Search for the cell housing the specified text and yield its [x, y] center coordinate. 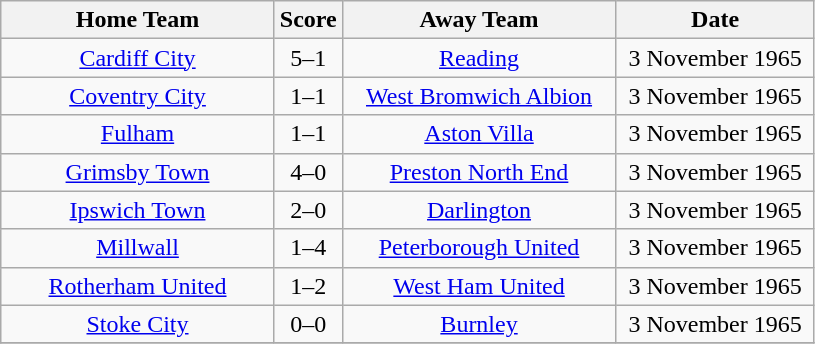
Grimsby Town [138, 172]
2–0 [308, 210]
Coventry City [138, 96]
Stoke City [138, 324]
Date [716, 20]
Preston North End [479, 172]
Fulham [138, 134]
Home Team [138, 20]
Darlington [479, 210]
Away Team [479, 20]
Burnley [479, 324]
Peterborough United [479, 248]
Score [308, 20]
0–0 [308, 324]
Cardiff City [138, 58]
West Bromwich Albion [479, 96]
Reading [479, 58]
1–4 [308, 248]
Rotherham United [138, 286]
5–1 [308, 58]
Ipswich Town [138, 210]
1–2 [308, 286]
Aston Villa [479, 134]
West Ham United [479, 286]
Millwall [138, 248]
4–0 [308, 172]
